Return [x, y] of the center of cell containing provided text 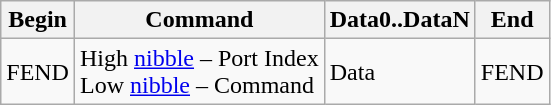
High nibble – Port IndexLow nibble – Command [199, 72]
Data0..DataN [400, 20]
End [512, 20]
Data [400, 72]
Begin [38, 20]
Command [199, 20]
